Capture the cell that displays the provided text and extract its [x, y] central coordinate. 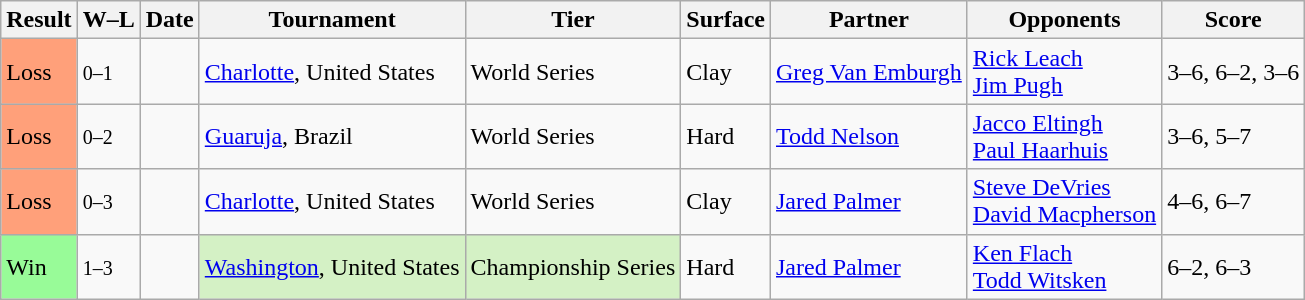
Surface [726, 20]
3–6, 6–2, 3–6 [1234, 72]
6–2, 6–3 [1234, 266]
Opponents [1064, 20]
0–3 [108, 202]
Date [170, 20]
Guaruja, Brazil [332, 136]
1–3 [108, 266]
0–2 [108, 136]
Tier [573, 20]
Championship Series [573, 266]
Todd Nelson [868, 136]
Ken Flach Todd Witsken [1064, 266]
4–6, 6–7 [1234, 202]
Washington, United States [332, 266]
Win [39, 266]
0–1 [108, 72]
W–L [108, 20]
Partner [868, 20]
Steve DeVries David Macpherson [1064, 202]
3–6, 5–7 [1234, 136]
Jacco Eltingh Paul Haarhuis [1064, 136]
Greg Van Emburgh [868, 72]
Rick Leach Jim Pugh [1064, 72]
Score [1234, 20]
Result [39, 20]
Tournament [332, 20]
